Identify which cell holds the provided text, then report its (x, y) central coordinate. 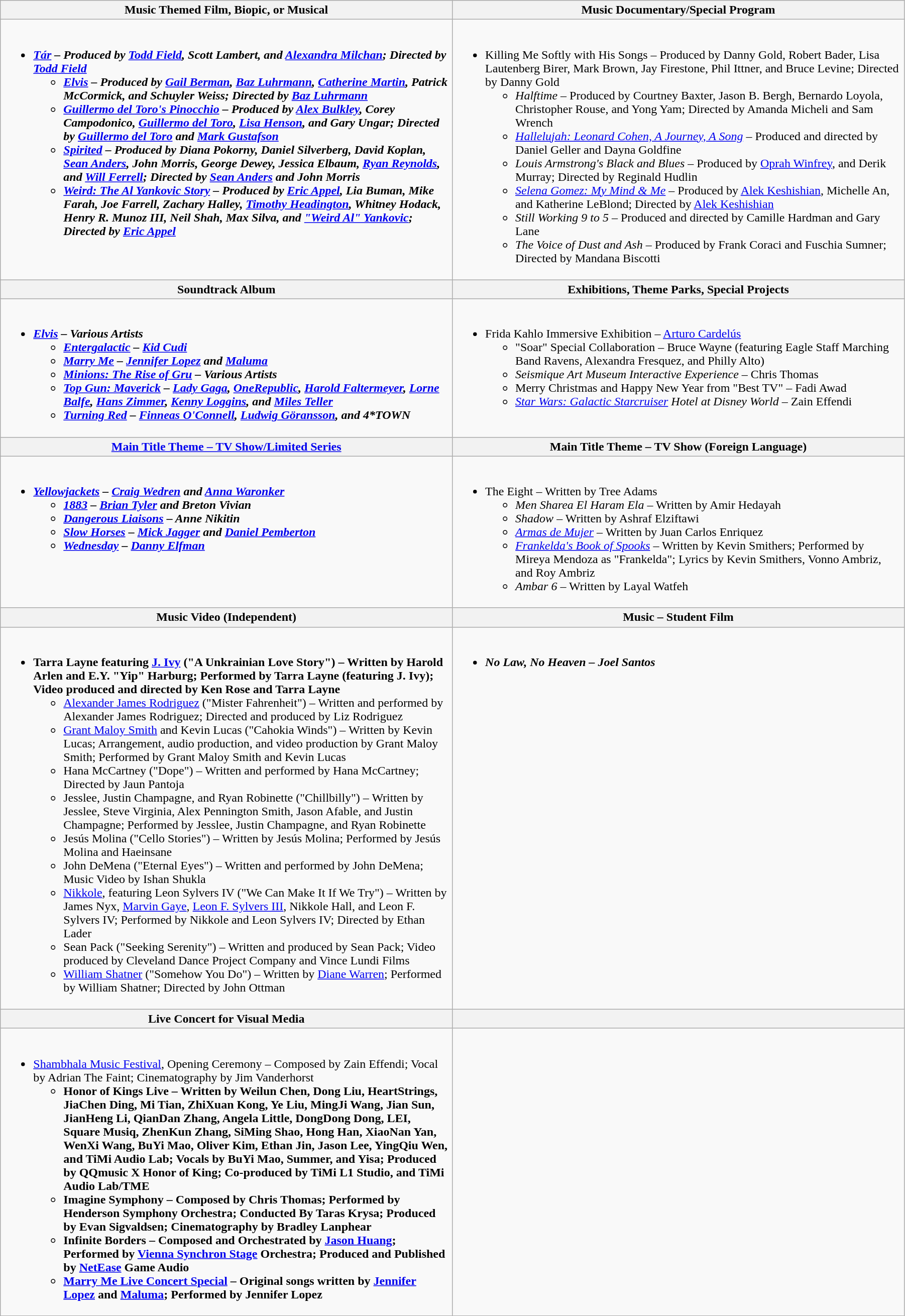
Main Title Theme – TV Show/Limited Series (227, 447)
Music Themed Film, Biopic, or Musical (227, 10)
Music – Student Film (678, 617)
Exhibitions, Theme Parks, Special Projects (678, 289)
Music Documentary/Special Program (678, 10)
Soundtrack Album (227, 289)
Live Concert for Visual Media (227, 1019)
Music Video (Independent) (227, 617)
Main Title Theme – TV Show (Foreign Language) (678, 447)
No Law, No Heaven – Joel Santos (678, 818)
